Locate the cell with the specified text and output its [X, Y] center coordinate. 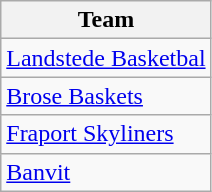
Team [106, 20]
Brose Baskets [106, 96]
Landstede Basketbal [106, 58]
Banvit [106, 172]
Fraport Skyliners [106, 134]
